Find where the given text appears and provide that cell's center as [x, y] coordinate. 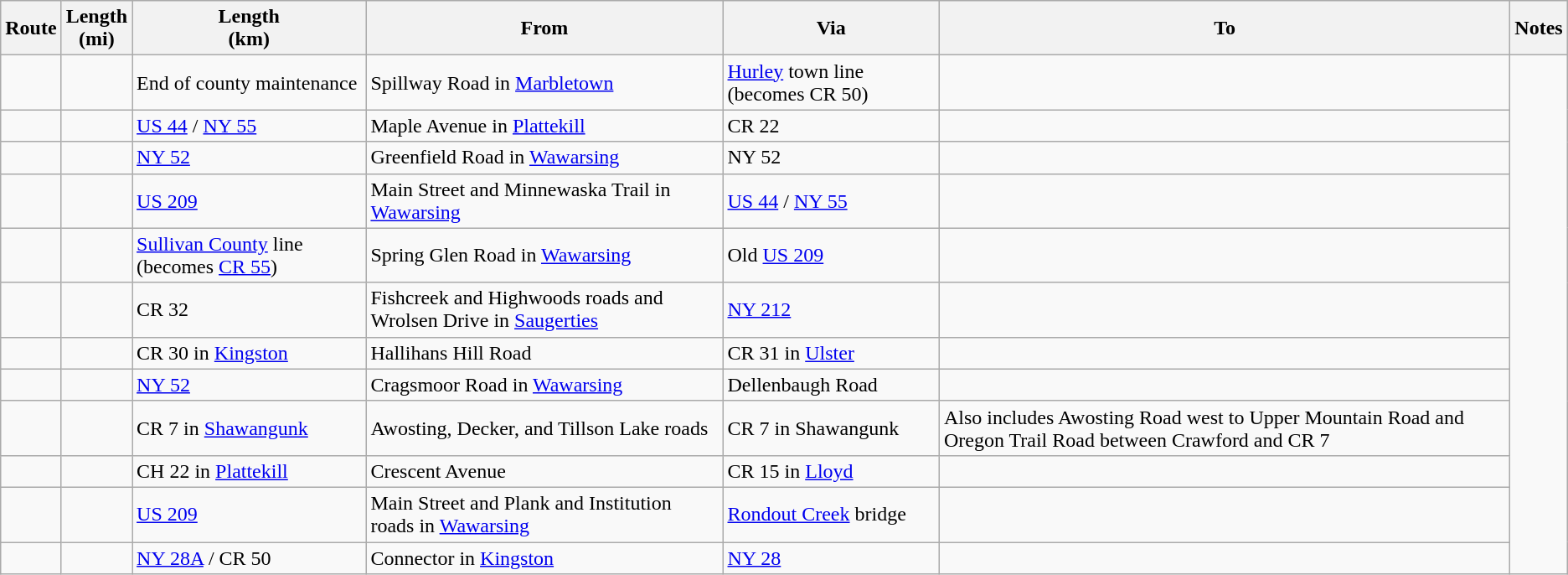
Hurley town line (becomes CR 50) [831, 82]
Main Street and Plank and Institution roads in Wawarsing [544, 515]
Awosting, Decker, and Tillson Lake roads [544, 427]
Cragsmoor Road in Wawarsing [544, 385]
Spillway Road in Marbletown [544, 82]
Sullivan County line (becomes CR 55) [250, 255]
CR 22 [831, 126]
NY 28A / CR 50 [250, 557]
CR 31 in Ulster [831, 353]
End of county maintenance [250, 82]
Length(mi) [96, 28]
Notes [1539, 28]
CR 15 in Lloyd [831, 471]
NY 28 [831, 557]
Length(km) [250, 28]
CR 30 in Kingston [250, 353]
Hallihans Hill Road [544, 353]
Main Street and Minnewaska Trail in Wawarsing [544, 201]
Route [31, 28]
Old US 209 [831, 255]
Greenfield Road in Wawarsing [544, 158]
From [544, 28]
Connector in Kingston [544, 557]
Crescent Avenue [544, 471]
Spring Glen Road in Wawarsing [544, 255]
Dellenbaugh Road [831, 385]
Also includes Awosting Road west to Upper Mountain Road and Oregon Trail Road between Crawford and CR 7 [1225, 427]
To [1225, 28]
Rondout Creek bridge [831, 515]
CH 22 in Plattekill [250, 471]
NY 212 [831, 310]
Via [831, 28]
CR 32 [250, 310]
Maple Avenue in Plattekill [544, 126]
Fishcreek and Highwoods roads and Wrolsen Drive in Saugerties [544, 310]
